Identify which cell holds the provided text, then report its (x, y) central coordinate. 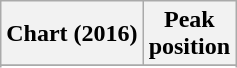
Chart (2016) (72, 34)
Peakposition (189, 34)
